Output the (X, Y) coordinate of the center of the cell containing the given text.  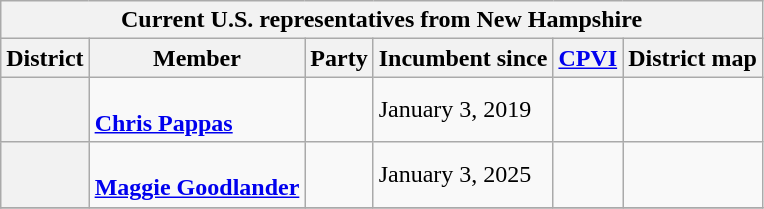
District map (693, 58)
Maggie Goodlander (197, 174)
Chris Pappas (197, 110)
Current U.S. representatives from New Hampshire (382, 20)
District (45, 58)
CPVI (588, 58)
January 3, 2019 (463, 110)
January 3, 2025 (463, 174)
Member (197, 58)
Incumbent since (463, 58)
Party (339, 58)
